Return (X, Y) of the center of cell containing provided text 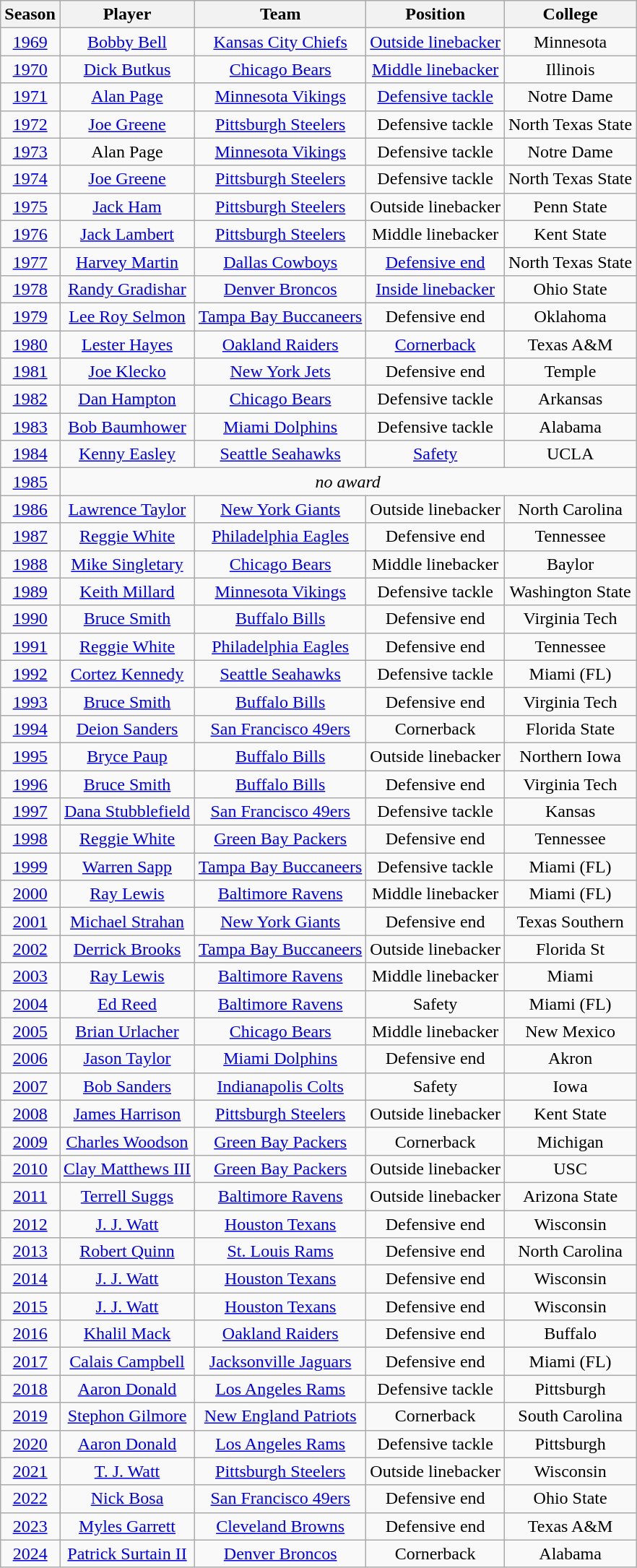
Cleveland Browns (280, 1526)
Derrick Brooks (127, 949)
Penn State (570, 207)
Player (127, 14)
2002 (30, 949)
Jacksonville Jaguars (280, 1361)
1972 (30, 124)
Arkansas (570, 399)
Arizona State (570, 1196)
Jack Lambert (127, 234)
Dallas Cowboys (280, 261)
Baylor (570, 564)
Team (280, 14)
Khalil Mack (127, 1334)
1981 (30, 372)
Patrick Surtain II (127, 1554)
Harvey Martin (127, 261)
Terrell Suggs (127, 1196)
2008 (30, 1114)
2006 (30, 1059)
Myles Garrett (127, 1526)
2007 (30, 1086)
Washington State (570, 592)
2016 (30, 1334)
2022 (30, 1499)
1980 (30, 345)
Stephon Gilmore (127, 1416)
1985 (30, 482)
1970 (30, 69)
T. J. Watt (127, 1471)
1994 (30, 729)
New York Jets (280, 372)
College (570, 14)
2001 (30, 922)
Bob Baumhower (127, 427)
2017 (30, 1361)
1984 (30, 454)
Robert Quinn (127, 1252)
1991 (30, 646)
1974 (30, 179)
2020 (30, 1444)
1986 (30, 509)
Lawrence Taylor (127, 509)
1993 (30, 701)
Oklahoma (570, 316)
Lee Roy Selmon (127, 316)
Minnesota (570, 42)
St. Louis Rams (280, 1252)
Bobby Bell (127, 42)
Joe Klecko (127, 372)
Charles Woodson (127, 1141)
2012 (30, 1224)
Dick Butkus (127, 69)
Warren Sapp (127, 867)
2014 (30, 1279)
2019 (30, 1416)
Keith Millard (127, 592)
Bob Sanders (127, 1086)
Ed Reed (127, 1004)
2005 (30, 1031)
Inside linebacker (435, 289)
2004 (30, 1004)
2018 (30, 1389)
1997 (30, 812)
Florida St (570, 949)
2023 (30, 1526)
Temple (570, 372)
Cortez Kennedy (127, 674)
1973 (30, 152)
Clay Matthews III (127, 1169)
1971 (30, 97)
Jack Ham (127, 207)
1988 (30, 564)
Miami (570, 976)
1969 (30, 42)
UCLA (570, 454)
2010 (30, 1169)
2013 (30, 1252)
2000 (30, 894)
1999 (30, 867)
1982 (30, 399)
Randy Gradishar (127, 289)
2009 (30, 1141)
USC (570, 1169)
1978 (30, 289)
no award (347, 482)
Deion Sanders (127, 729)
Michigan (570, 1141)
South Carolina (570, 1416)
Dan Hampton (127, 399)
Kansas (570, 812)
Dana Stubblefield (127, 812)
1998 (30, 839)
1995 (30, 756)
Northern Iowa (570, 756)
Position (435, 14)
Season (30, 14)
1979 (30, 316)
1975 (30, 207)
2003 (30, 976)
Iowa (570, 1086)
Illinois (570, 69)
1989 (30, 592)
Kenny Easley (127, 454)
Kansas City Chiefs (280, 42)
Lester Hayes (127, 345)
2011 (30, 1196)
1987 (30, 537)
Texas Southern (570, 922)
James Harrison (127, 1114)
Buffalo (570, 1334)
New England Patriots (280, 1416)
1977 (30, 261)
1983 (30, 427)
Brian Urlacher (127, 1031)
Calais Campbell (127, 1361)
2015 (30, 1307)
1990 (30, 619)
2021 (30, 1471)
2024 (30, 1554)
Mike Singletary (127, 564)
Michael Strahan (127, 922)
Bryce Paup (127, 756)
New Mexico (570, 1031)
Nick Bosa (127, 1499)
1992 (30, 674)
Indianapolis Colts (280, 1086)
Jason Taylor (127, 1059)
1996 (30, 784)
Akron (570, 1059)
1976 (30, 234)
Florida State (570, 729)
